Find where the given text appears and provide that cell's center as (x, y) coordinate. 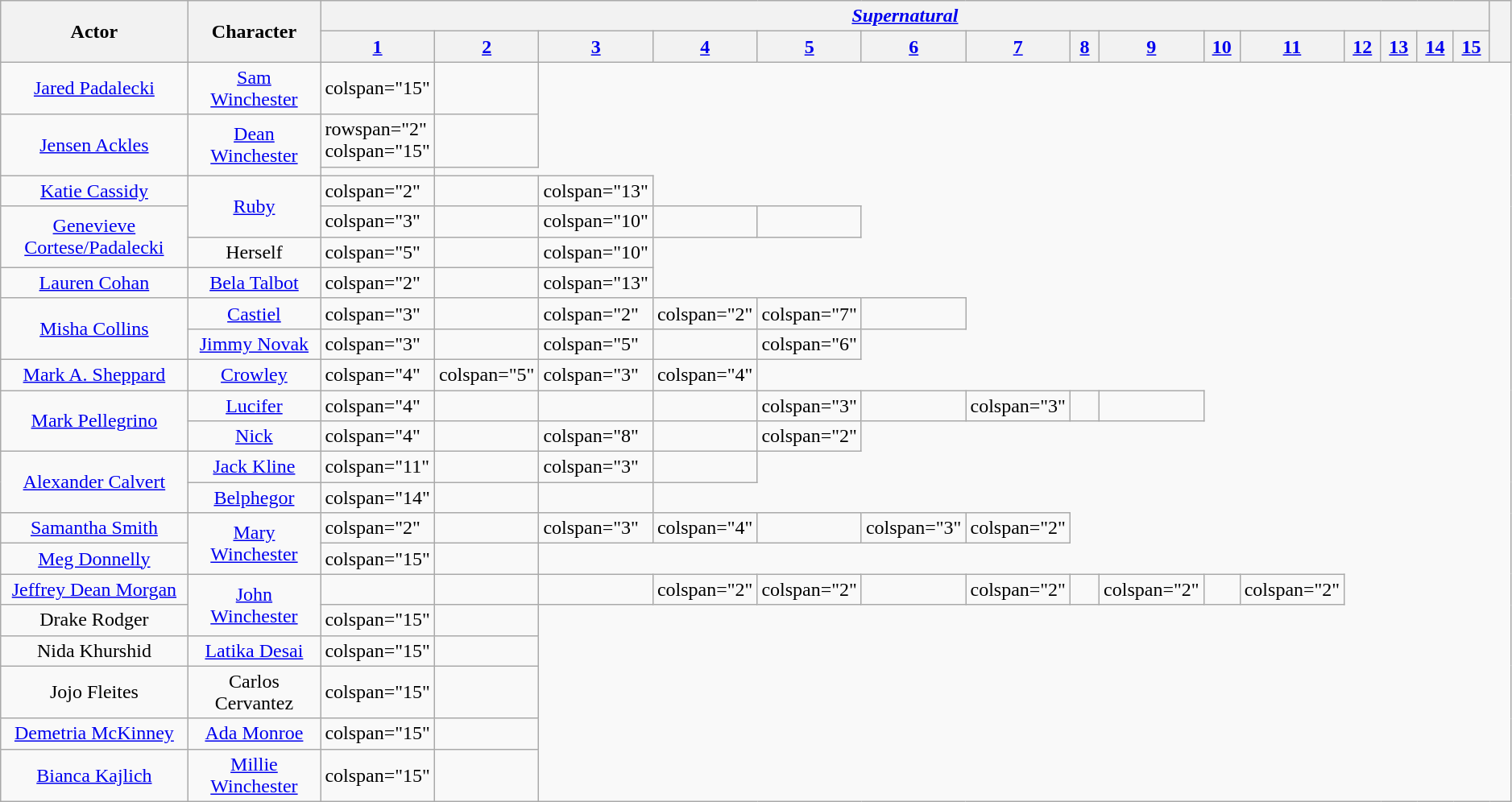
Jojo Fleites (94, 692)
Lauren Cohan (94, 283)
colspan="7" (810, 313)
colspan="8" (596, 436)
colspan="11" (378, 467)
6 (913, 47)
Jensen Ackles (94, 145)
7 (1018, 47)
Katie Cassidy (94, 191)
Drake Rodger (94, 620)
Supernatural (905, 16)
2 (487, 47)
Ada Monroe (255, 734)
9 (1152, 47)
Bela Talbot (255, 283)
colspan="14" (378, 498)
colspan="6" (810, 344)
Actor (94, 31)
8 (1084, 47)
Jack Kline (255, 467)
Bianca Kajlich (94, 775)
14 (1435, 47)
Castiel (255, 313)
Alexander Calvert (94, 482)
Misha Collins (94, 329)
Sam Winchester (255, 89)
15 (1471, 47)
Millie Winchester (255, 775)
13 (1398, 47)
Mary Winchester (255, 544)
Herself (255, 252)
Genevieve Cortese/Padalecki (94, 237)
Carlos Cervantez (255, 692)
Dean Winchester (255, 145)
Jimmy Novak (255, 344)
Nick (255, 436)
Lucifer (255, 405)
Jared Padalecki (94, 89)
Character (255, 31)
1 (378, 47)
Crowley (255, 374)
11 (1292, 47)
Latika Desai (255, 651)
4 (705, 47)
rowspan="2" colspan="15" (378, 140)
Jeffrey Dean Morgan (94, 589)
5 (810, 47)
Ruby (255, 206)
Samantha Smith (94, 528)
10 (1221, 47)
Nida Khurshid (94, 651)
John Winchester (255, 605)
3 (596, 47)
Mark Pellegrino (94, 420)
Mark A. Sheppard (94, 374)
Meg Donnelly (94, 559)
Belphegor (255, 498)
Demetria McKinney (94, 734)
12 (1363, 47)
